Pinpoint the cell where the given text exists, returning its (X, Y) midpoint coordinate. 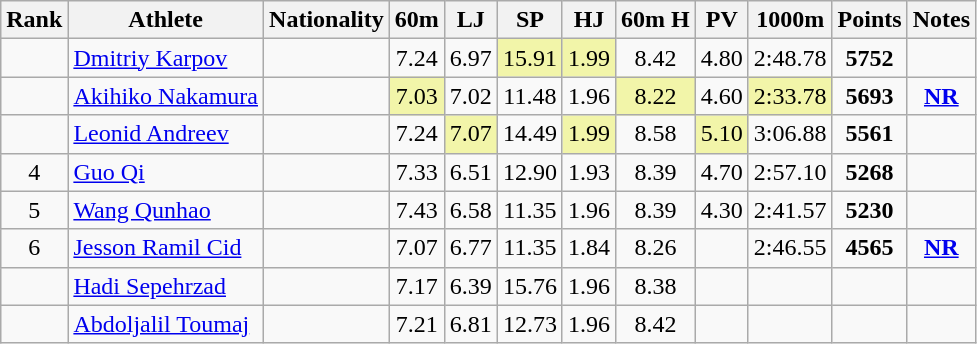
LJ (470, 20)
60m (416, 20)
8.38 (656, 286)
1000m (790, 20)
5230 (870, 210)
7.33 (416, 172)
4.70 (722, 172)
5.10 (722, 134)
6.51 (470, 172)
HJ (588, 20)
5268 (870, 172)
PV (722, 20)
Nationality (327, 20)
Athlete (166, 20)
Guo Qi (166, 172)
15.91 (530, 58)
15.76 (530, 286)
8.26 (656, 248)
5752 (870, 58)
Dmitriy Karpov (166, 58)
7.02 (470, 96)
1.84 (588, 248)
14.49 (530, 134)
3:06.88 (790, 134)
4565 (870, 248)
Notes (941, 20)
Abdoljalil Toumaj (166, 324)
6.77 (470, 248)
7.21 (416, 324)
4 (34, 172)
7.43 (416, 210)
6.39 (470, 286)
5 (34, 210)
2:46.55 (790, 248)
60m H (656, 20)
8.22 (656, 96)
Hadi Sepehrzad (166, 286)
4.80 (722, 58)
6.58 (470, 210)
11.48 (530, 96)
2:48.78 (790, 58)
Rank (34, 20)
Points (870, 20)
7.03 (416, 96)
2:33.78 (790, 96)
12.90 (530, 172)
6.97 (470, 58)
12.73 (530, 324)
Akihiko Nakamura (166, 96)
5561 (870, 134)
1.93 (588, 172)
6.81 (470, 324)
4.30 (722, 210)
Leonid Andreev (166, 134)
Wang Qunhao (166, 210)
5693 (870, 96)
2:57.10 (790, 172)
SP (530, 20)
Jesson Ramil Cid (166, 248)
6 (34, 248)
7.17 (416, 286)
4.60 (722, 96)
2:41.57 (790, 210)
8.58 (656, 134)
